Identify which cell holds the provided text, then report its (X, Y) central coordinate. 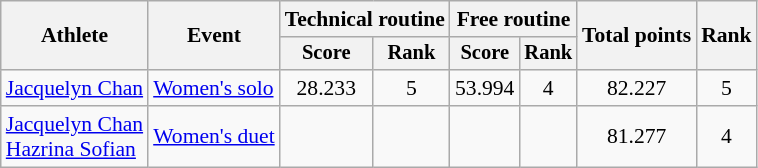
Women's duet (214, 136)
81.277 (636, 136)
53.994 (484, 88)
28.233 (326, 88)
82.227 (636, 88)
Athlete (74, 36)
Free routine (514, 19)
Technical routine (365, 19)
Jacquelyn Chan (74, 88)
Jacquelyn ChanHazrina Sofian (74, 136)
Women's solo (214, 88)
Event (214, 36)
Total points (636, 36)
